Identify which cell holds the provided text, then report its (X, Y) central coordinate. 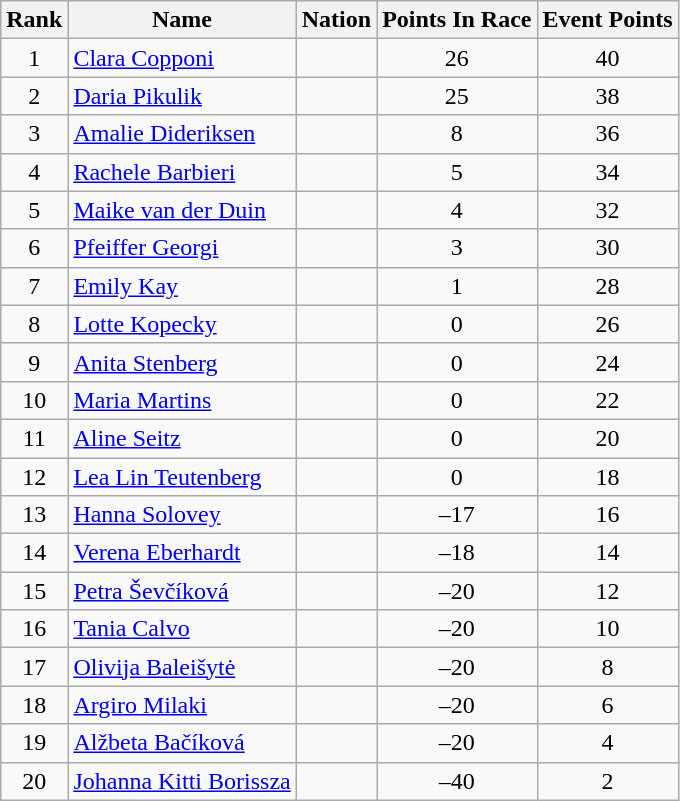
Aline Seitz (182, 438)
22 (608, 400)
32 (608, 210)
34 (608, 172)
–40 (457, 781)
Alžbeta Bačíková (182, 743)
Verena Eberhardt (182, 553)
Maike van der Duin (182, 210)
Name (182, 20)
Hanna Solovey (182, 515)
25 (457, 96)
Rachele Barbieri (182, 172)
Nation (336, 20)
15 (34, 591)
Event Points (608, 20)
Pfeiffer Georgi (182, 248)
Lea Lin Teutenberg (182, 477)
–17 (457, 515)
19 (34, 743)
Daria Pikulik (182, 96)
30 (608, 248)
Emily Kay (182, 286)
Clara Copponi (182, 58)
28 (608, 286)
Johanna Kitti Borissza (182, 781)
40 (608, 58)
Argiro Milaki (182, 705)
17 (34, 667)
Amalie Dideriksen (182, 134)
38 (608, 96)
7 (34, 286)
Points In Race (457, 20)
13 (34, 515)
Lotte Kopecky (182, 324)
36 (608, 134)
Maria Martins (182, 400)
Tania Calvo (182, 629)
Petra Ševčíková (182, 591)
Anita Stenberg (182, 362)
9 (34, 362)
11 (34, 438)
Rank (34, 20)
24 (608, 362)
Olivija Baleišytė (182, 667)
–18 (457, 553)
